Capture the cell that displays the provided text and extract its [x, y] central coordinate. 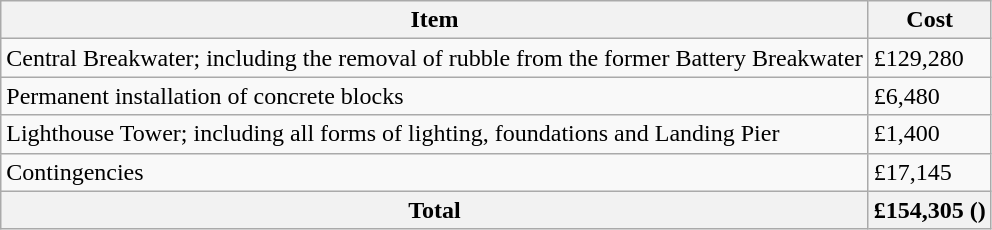
Permanent installation of concrete blocks [434, 96]
Cost [930, 20]
Item [434, 20]
Central Breakwater; including the removal of rubble from the former Battery Breakwater [434, 58]
£154,305 () [930, 210]
£17,145 [930, 172]
Contingencies [434, 172]
£129,280 [930, 58]
£1,400 [930, 134]
Lighthouse Tower; including all forms of lighting, foundations and Landing Pier [434, 134]
£6,480 [930, 96]
Total [434, 210]
